Extract the (x, y) coordinate from the center of the cell holding the provided text.  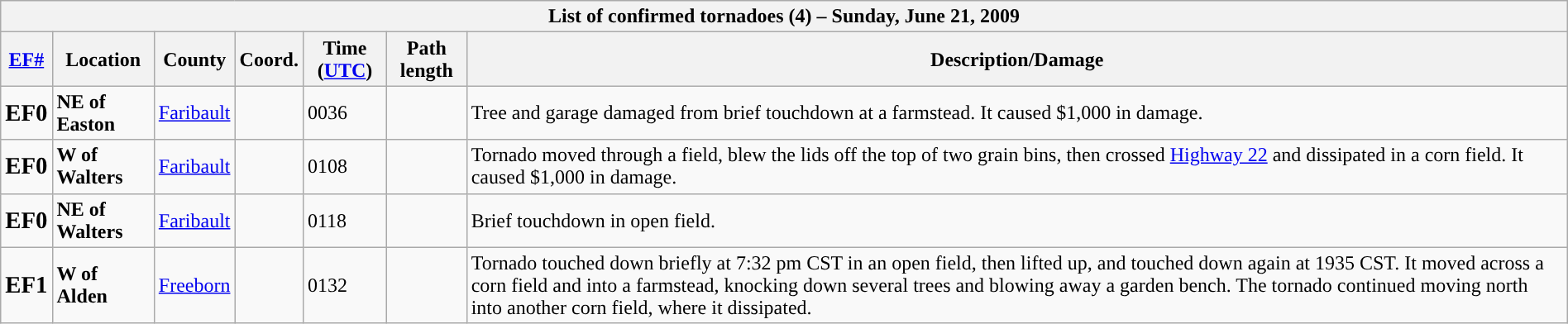
List of confirmed tornadoes (4) – Sunday, June 21, 2009 (784, 17)
W of Alden (103, 285)
Tree and garage damaged from brief touchdown at a farmstead. It caused $1,000 in damage. (1017, 112)
County (194, 60)
0036 (344, 112)
Brief touchdown in open field. (1017, 220)
Freeborn (194, 285)
Time (UTC) (344, 60)
0118 (344, 220)
Description/Damage (1017, 60)
NE of Easton (103, 112)
Path length (427, 60)
EF1 (26, 285)
0132 (344, 285)
Coord. (269, 60)
EF# (26, 60)
0108 (344, 167)
W of Walters (103, 167)
NE of Walters (103, 220)
Location (103, 60)
